Extract the (x, y) coordinate from the center of the cell holding the provided text.  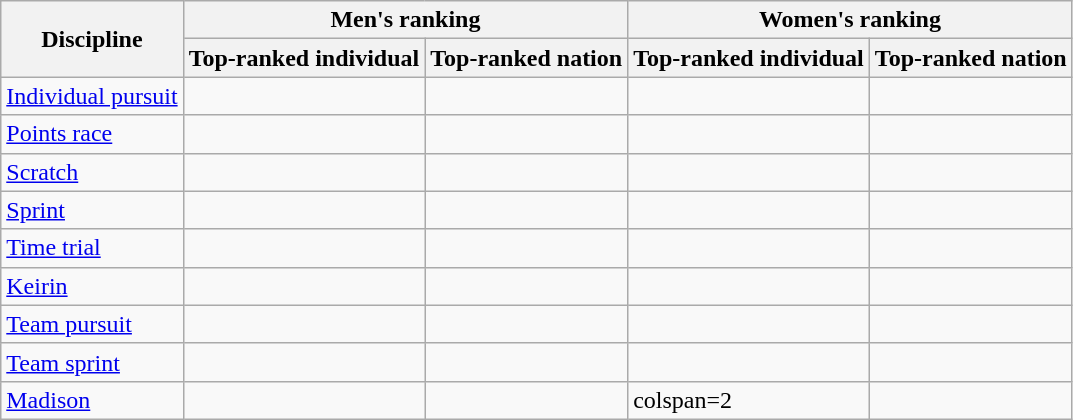
Scratch (92, 172)
colspan=2 (749, 400)
Men's ranking (406, 20)
Sprint (92, 210)
Points race (92, 134)
Time trial (92, 248)
Keirin (92, 286)
Team pursuit (92, 324)
Individual pursuit (92, 96)
Madison (92, 400)
Discipline (92, 39)
Team sprint (92, 362)
Women's ranking (850, 20)
